Determine the (X, Y) coordinate at the center of the cell enclosing the given text.  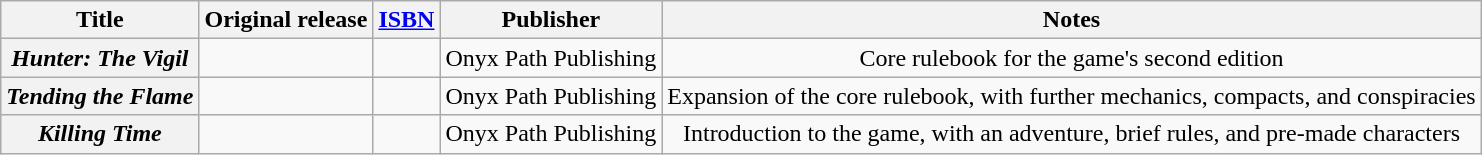
Notes (1072, 20)
Tending the Flame (100, 96)
Original release (286, 20)
Introduction to the game, with an adventure, brief rules, and pre-made characters (1072, 134)
Title (100, 20)
Publisher (551, 20)
ISBN (406, 20)
Hunter: The Vigil (100, 58)
Killing Time (100, 134)
Core rulebook for the game's second edition (1072, 58)
Expansion of the core rulebook, with further mechanics, compacts, and conspiracies (1072, 96)
